Find where the given text appears and provide that cell's center as [X, Y] coordinate. 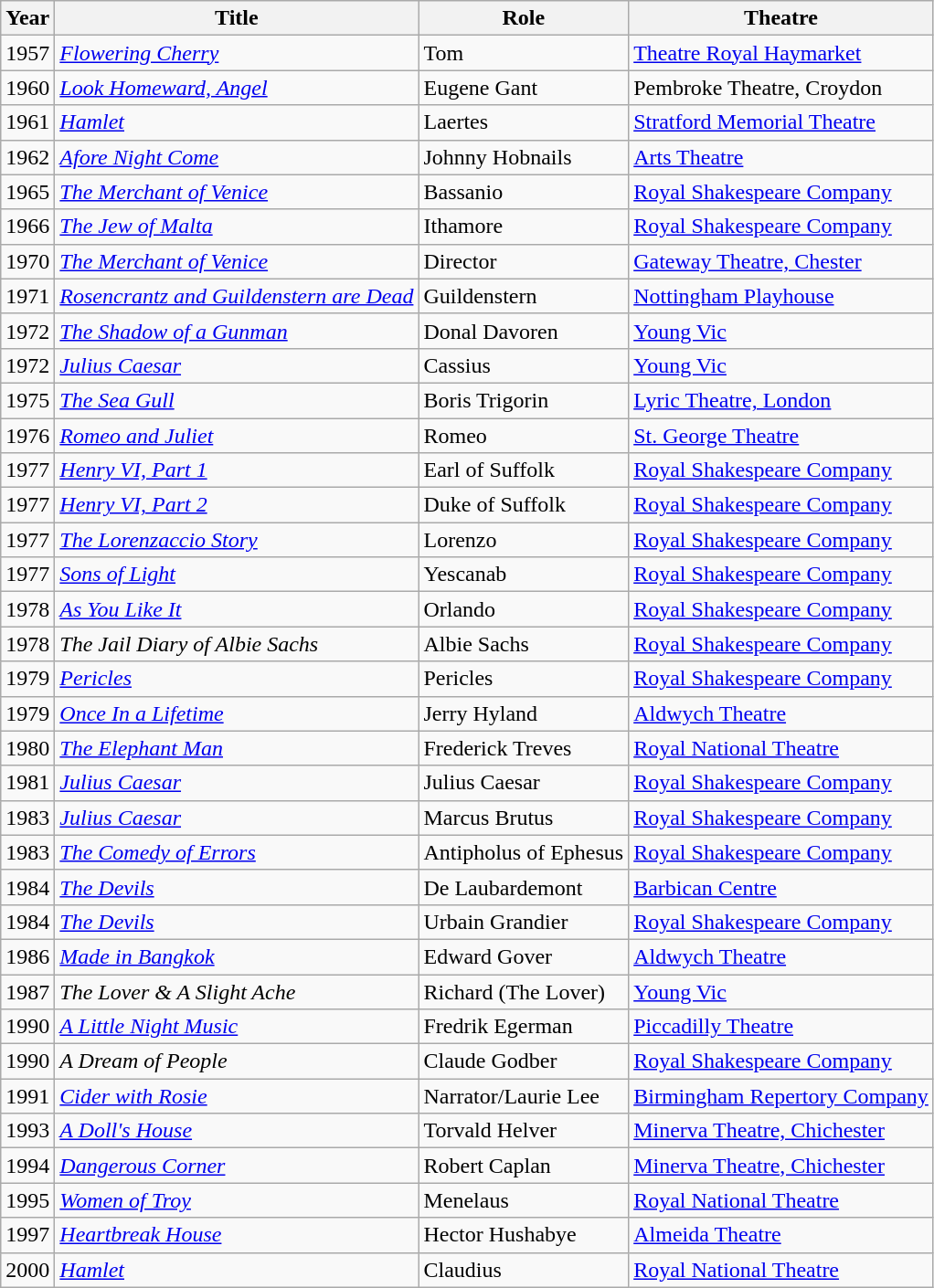
Guildenstern [524, 296]
Frederick Treves [524, 748]
A Little Night Music [237, 1027]
Eugene Gant [524, 88]
Richard (The Lover) [524, 991]
Laertes [524, 122]
Barbican Centre [781, 887]
1980 [27, 748]
Romeo [524, 436]
Fredrik Egerman [524, 1027]
Gateway Theatre, Chester [781, 261]
De Laubardemont [524, 887]
Women of Troy [237, 1200]
Cider with Rosie [237, 1096]
1997 [27, 1235]
Theatre Royal Haymarket [781, 53]
Claudius [524, 1270]
Once In a Lifetime [237, 713]
Director [524, 261]
The Sea Gull [237, 400]
1986 [27, 956]
Sons of Light [237, 575]
Henry VI, Part 2 [237, 505]
Pembroke Theatre, Croydon [781, 88]
The Jew of Malta [237, 227]
1994 [27, 1166]
Edward Gover [524, 956]
Robert Caplan [524, 1166]
Look Homeward, Angel [237, 88]
1995 [27, 1200]
The Lorenzaccio Story [237, 540]
Almeida Theatre [781, 1235]
2000 [27, 1270]
Cassius [524, 365]
Narrator/Laurie Lee [524, 1096]
Albie Sachs [524, 644]
The Shadow of a Gunman [237, 331]
1965 [27, 192]
1993 [27, 1131]
1960 [27, 88]
The Comedy of Errors [237, 852]
1981 [27, 783]
1975 [27, 400]
Piccadilly Theatre [781, 1027]
Heartbreak House [237, 1235]
Hector Hushabye [524, 1235]
1991 [27, 1096]
The Jail Diary of Albie Sachs [237, 644]
The Elephant Man [237, 748]
Jerry Hyland [524, 713]
Made in Bangkok [237, 956]
1987 [27, 991]
Afore Night Come [237, 157]
Flowering Cherry [237, 53]
Claude Godber [524, 1061]
Orlando [524, 609]
Stratford Memorial Theatre [781, 122]
Urbain Grandier [524, 922]
Antipholus of Ephesus [524, 852]
A Dream of People [237, 1061]
Boris Trigorin [524, 400]
The Lover & A Slight Ache [237, 991]
Duke of Suffolk [524, 505]
Dangerous Corner [237, 1166]
As You Like It [237, 609]
Year [27, 18]
Romeo and Juliet [237, 436]
Birmingham Repertory Company [781, 1096]
1971 [27, 296]
Torvald Helver [524, 1131]
St. George Theatre [781, 436]
1957 [27, 53]
Nottingham Playhouse [781, 296]
1976 [27, 436]
1962 [27, 157]
Marcus Brutus [524, 818]
A Doll's House [237, 1131]
Title [237, 18]
Lyric Theatre, London [781, 400]
1970 [27, 261]
Tom [524, 53]
Ithamore [524, 227]
Henry VI, Part 1 [237, 470]
Menelaus [524, 1200]
Earl of Suffolk [524, 470]
Theatre [781, 18]
Johnny Hobnails [524, 157]
Yescanab [524, 575]
1961 [27, 122]
Lorenzo [524, 540]
Rosencrantz and Guildenstern are Dead [237, 296]
Donal Davoren [524, 331]
Role [524, 18]
1966 [27, 227]
Bassanio [524, 192]
Arts Theatre [781, 157]
